Find where the given text appears and provide that cell's center as [X, Y] coordinate. 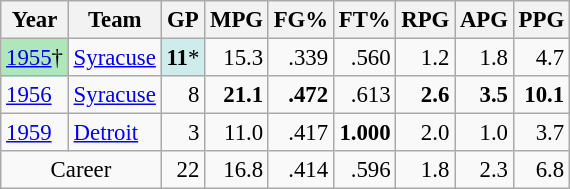
1.0 [484, 133]
GP [183, 20]
.472 [300, 95]
.560 [364, 58]
15.3 [237, 58]
3.5 [484, 95]
11.0 [237, 133]
RPG [426, 20]
3.7 [541, 133]
1.2 [426, 58]
FG% [300, 20]
Career [81, 170]
2.6 [426, 95]
21.1 [237, 95]
22 [183, 170]
PPG [541, 20]
1.000 [364, 133]
1955† [35, 58]
1956 [35, 95]
2.0 [426, 133]
.414 [300, 170]
6.8 [541, 170]
3 [183, 133]
8 [183, 95]
FT% [364, 20]
2.3 [484, 170]
11* [183, 58]
16.8 [237, 170]
.417 [300, 133]
Detroit [114, 133]
.596 [364, 170]
4.7 [541, 58]
Year [35, 20]
APG [484, 20]
10.1 [541, 95]
MPG [237, 20]
Team [114, 20]
1959 [35, 133]
.613 [364, 95]
.339 [300, 58]
